Provide the (x, y) coordinate of the cell's center where the given text is located.  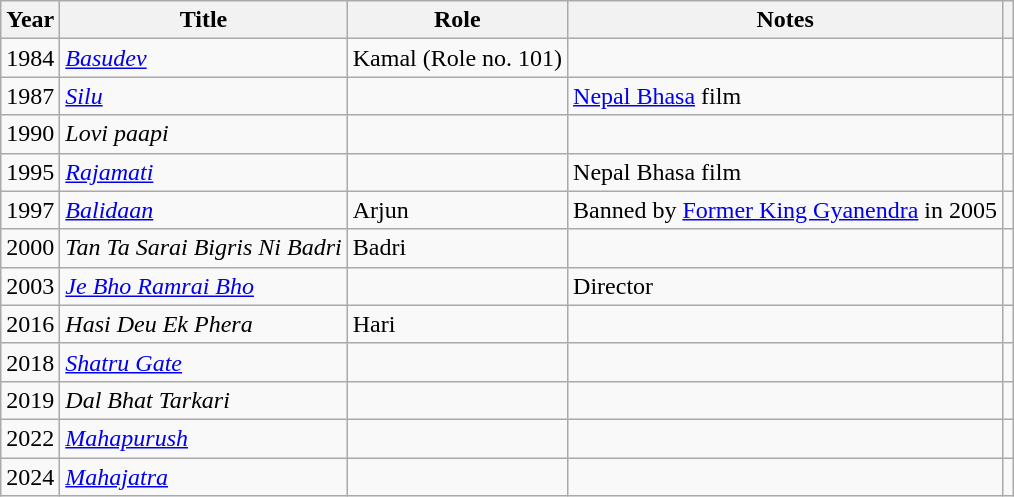
Badri (457, 248)
Role (457, 20)
2003 (30, 286)
2018 (30, 362)
1984 (30, 58)
Arjun (457, 210)
Hari (457, 324)
Tan Ta Sarai Bigris Ni Badri (204, 248)
Title (204, 20)
Mahapurush (204, 438)
Notes (786, 20)
Je Bho Ramrai Bho (204, 286)
Balidaan (204, 210)
Hasi Deu Ek Phera (204, 324)
Basudev (204, 58)
2022 (30, 438)
1997 (30, 210)
Rajamati (204, 172)
Kamal (Role no. 101) (457, 58)
Shatru Gate (204, 362)
Silu (204, 96)
Banned by Former King Gyanendra in 2005 (786, 210)
1987 (30, 96)
2000 (30, 248)
Year (30, 20)
Mahajatra (204, 477)
Director (786, 286)
Lovi paapi (204, 134)
2016 (30, 324)
1995 (30, 172)
2024 (30, 477)
2019 (30, 400)
1990 (30, 134)
Dal Bhat Tarkari (204, 400)
